Output the (X, Y) coordinate of the center of the cell containing the given text.  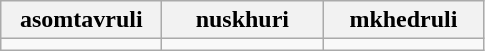
mkhedruli (404, 20)
asomtavruli (82, 20)
nuskhuri (242, 20)
